Extract the (X, Y) coordinate from the center of the cell holding the provided text.  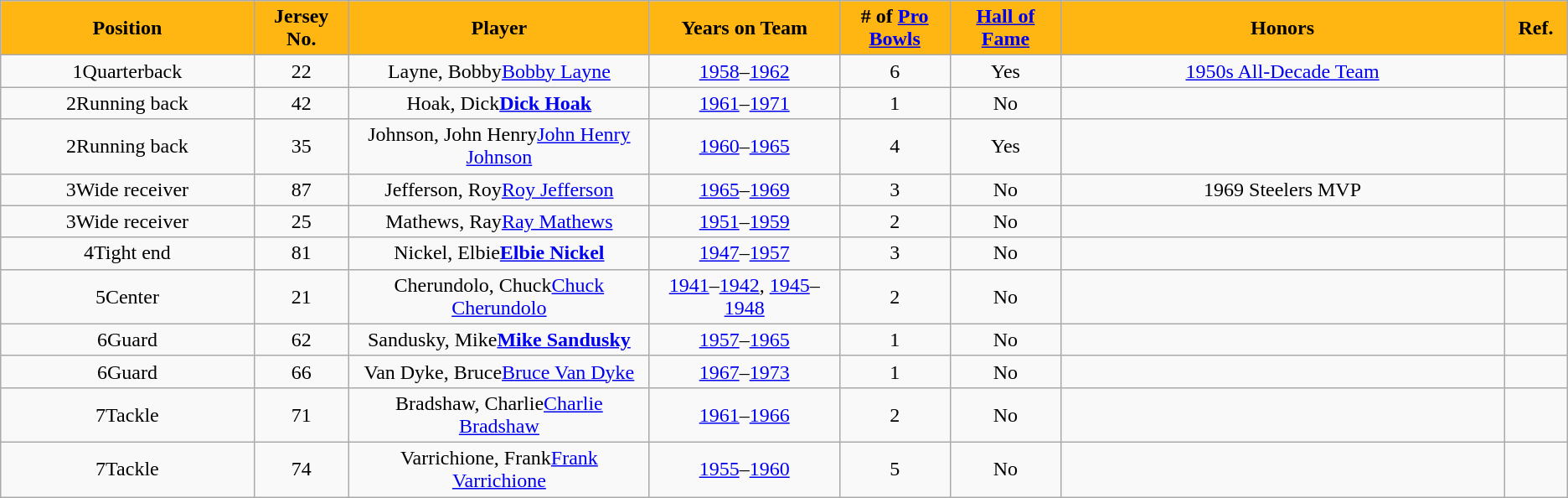
Hall of Fame (1005, 29)
25 (302, 221)
87 (302, 189)
1957–1965 (744, 340)
1947–1957 (744, 253)
21 (302, 297)
1961–1966 (744, 414)
Jefferson, RoyRoy Jefferson (499, 189)
1961–1971 (744, 103)
42 (302, 103)
Honors (1283, 29)
1965–1969 (744, 189)
Jersey No. (302, 29)
1958–1962 (744, 71)
Johnson, John HenryJohn Henry Johnson (499, 146)
22 (302, 71)
4 (895, 146)
Cherundolo, ChuckChuck Cherundolo (499, 297)
1Quarterback (127, 71)
81 (302, 253)
35 (302, 146)
1967–1973 (744, 371)
4Tight end (127, 253)
Hoak, DickDick Hoak (499, 103)
66 (302, 371)
1951–1959 (744, 221)
Ref. (1536, 29)
Van Dyke, BruceBruce Van Dyke (499, 371)
74 (302, 469)
# of Pro Bowls (895, 29)
Nickel, ElbieElbie Nickel (499, 253)
1960–1965 (744, 146)
5 (895, 469)
Sandusky, MikeMike Sandusky (499, 340)
5Center (127, 297)
Varrichione, FrankFrank Varrichione (499, 469)
Bradshaw, CharlieCharlie Bradshaw (499, 414)
Position (127, 29)
Mathews, RayRay Mathews (499, 221)
6 (895, 71)
1950s All-Decade Team (1283, 71)
71 (302, 414)
1955–1960 (744, 469)
Player (499, 29)
62 (302, 340)
1941–1942, 1945–1948 (744, 297)
Years on Team (744, 29)
1969 Steelers MVP (1283, 189)
Layne, BobbyBobby Layne (499, 71)
